Capture the cell that displays the provided text and extract its (X, Y) central coordinate. 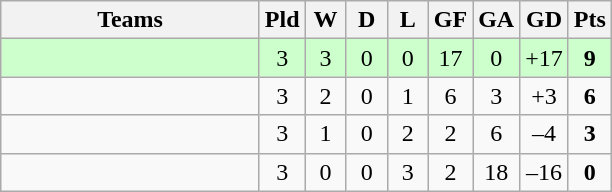
Pts (590, 20)
–4 (544, 134)
GD (544, 20)
9 (590, 58)
GA (496, 20)
Teams (130, 20)
GF (450, 20)
+17 (544, 58)
–16 (544, 172)
D (366, 20)
17 (450, 58)
Pld (282, 20)
18 (496, 172)
+3 (544, 96)
W (326, 20)
L (408, 20)
